Detect which cell encompasses the target text, then output its [X, Y] center coordinate. 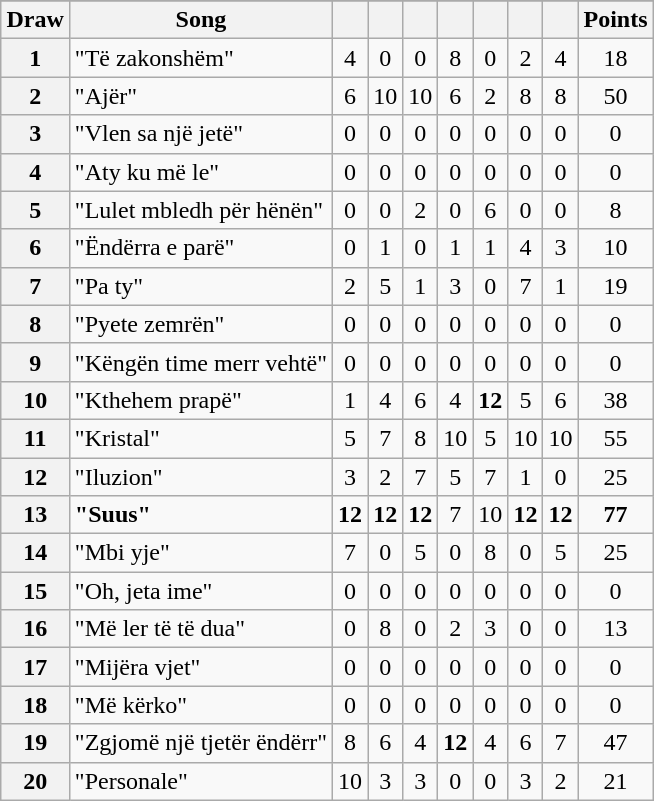
"Kristal" [200, 438]
"Më ler të të dua" [200, 629]
"Ajër" [200, 96]
"Oh, jeta ime" [200, 591]
"Mijëra vjet" [200, 667]
"Pa ty" [200, 286]
"Aty ku më le" [200, 172]
"Kthehem prapë" [200, 400]
Song [200, 20]
Points [616, 20]
20 [35, 781]
"Këngën time merr vehtë" [200, 362]
50 [616, 96]
"Zgjomë një tjetër ëndërr" [200, 743]
21 [616, 781]
17 [35, 667]
"Mbi yje" [200, 553]
"Iluzion" [200, 477]
Draw [35, 20]
"Të zakonshëm" [200, 58]
"Lulet mbledh për hënën" [200, 210]
"Ëndërra e parë" [200, 248]
47 [616, 743]
"Më kërko" [200, 705]
14 [35, 553]
9 [35, 362]
11 [35, 438]
"Suus" [200, 515]
"Personale" [200, 781]
15 [35, 591]
38 [616, 400]
"Pyete zemrën" [200, 324]
16 [35, 629]
77 [616, 515]
55 [616, 438]
"Vlen sa një jetë" [200, 134]
